Output the [x, y] coordinate of the center of the cell containing the given text.  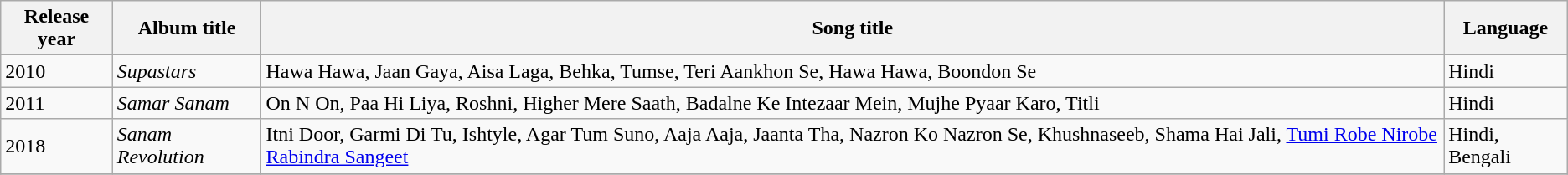
Sanam Revolution [187, 146]
Samar Sanam [187, 103]
Song title [853, 28]
Language [1506, 28]
2010 [57, 71]
On N On, Paa Hi Liya, Roshni, Higher Mere Saath, Badalne Ke Intezaar Mein, Mujhe Pyaar Karo, Titli [853, 103]
Supastars [187, 71]
Release year [57, 28]
Hawa Hawa, Jaan Gaya, Aisa Laga, Behka, Tumse, Teri Aankhon Se, Hawa Hawa, Boondon Se [853, 71]
Album title [187, 28]
Hindi, Bengali [1506, 146]
2018 [57, 146]
2011 [57, 103]
